Detect which cell encompasses the target text, then output its [X, Y] center coordinate. 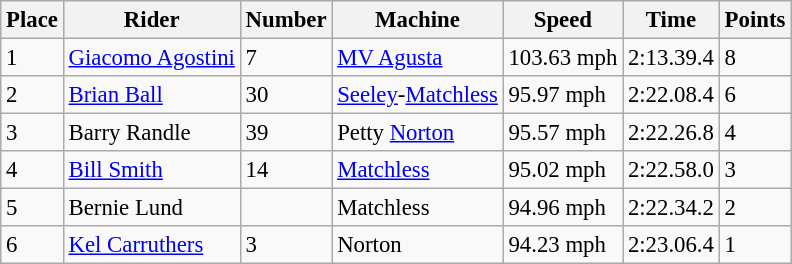
94.23 mph [562, 245]
Bernie Lund [152, 208]
Speed [562, 20]
8 [754, 58]
95.57 mph [562, 133]
Bill Smith [152, 170]
Machine [418, 20]
95.97 mph [562, 95]
103.63 mph [562, 58]
14 [286, 170]
Time [672, 20]
Petty Norton [418, 133]
2:22.26.8 [672, 133]
2:23.06.4 [672, 245]
5 [32, 208]
Rider [152, 20]
95.02 mph [562, 170]
30 [286, 95]
7 [286, 58]
Kel Carruthers [152, 245]
2:22.34.2 [672, 208]
MV Agusta [418, 58]
Norton [418, 245]
Number [286, 20]
Giacomo Agostini [152, 58]
39 [286, 133]
Brian Ball [152, 95]
2:22.08.4 [672, 95]
Place [32, 20]
Points [754, 20]
2:13.39.4 [672, 58]
Seeley-Matchless [418, 95]
Barry Randle [152, 133]
94.96 mph [562, 208]
2:22.58.0 [672, 170]
